Output the [x, y] coordinate of the center of the cell containing the given text.  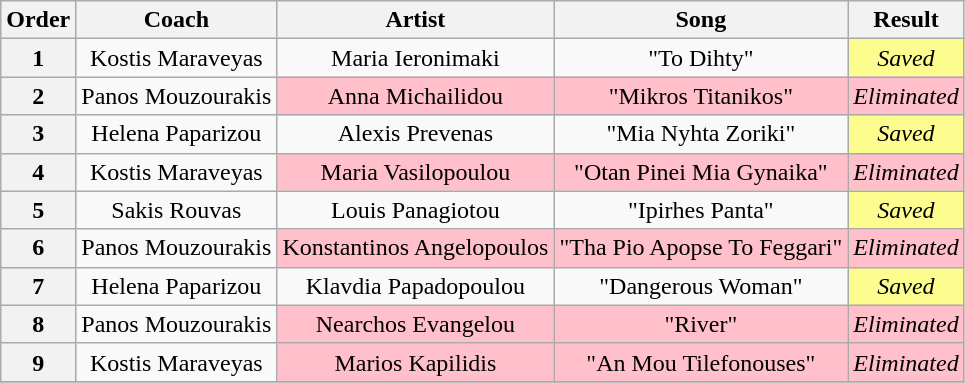
7 [38, 286]
"To Dihty" [701, 58]
Klavdia Papadopoulou [416, 286]
Coach [176, 20]
"An Mou Tilefonouses" [701, 362]
Louis Panagiotou [416, 210]
6 [38, 248]
Alexis Prevenas [416, 134]
"River" [701, 324]
3 [38, 134]
Song [701, 20]
Marios Kapilidis [416, 362]
"Mia Nyhta Zoriki" [701, 134]
Anna Michailidou [416, 96]
Result [906, 20]
"Tha Pio Apopse To Feggari" [701, 248]
Maria Ieronimaki [416, 58]
"Dangerous Woman" [701, 286]
9 [38, 362]
4 [38, 172]
Artist [416, 20]
Nearchos Evangelou [416, 324]
Maria Vasilopoulou [416, 172]
"Mikros Titanikos" [701, 96]
1 [38, 58]
"Otan Pinei Mia Gynaika" [701, 172]
Order [38, 20]
Sakis Rouvas [176, 210]
5 [38, 210]
"Ipirhes Panta" [701, 210]
8 [38, 324]
Konstantinos Angelopoulos [416, 248]
2 [38, 96]
